Return (X, Y) of the center of cell containing provided text 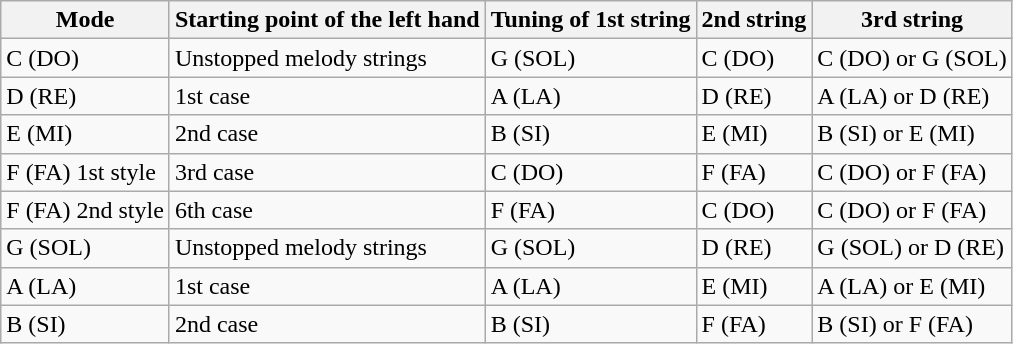
2nd string (754, 20)
A (LA) or D (RE) (912, 96)
F (FA) 1st style (86, 172)
G (SOL) or D (RE) (912, 248)
F (FA) 2nd style (86, 210)
Tuning of 1st string (590, 20)
B (SI) or E (MI) (912, 134)
6th case (327, 210)
Starting point of the left hand (327, 20)
3rd case (327, 172)
Mode (86, 20)
B (SI) or F (FA) (912, 324)
A (LA) or E (MI) (912, 286)
C (DO) or G (SOL) (912, 58)
3rd string (912, 20)
